Capture the cell that displays the provided text and extract its (x, y) central coordinate. 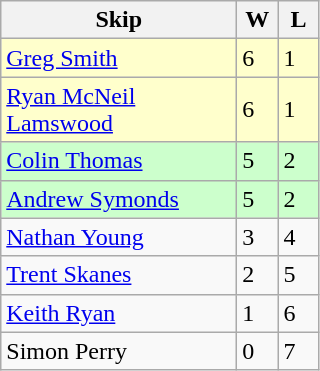
Andrew Symonds (119, 199)
Simon Perry (119, 351)
Colin Thomas (119, 161)
Ryan McNeil Lamswood (119, 110)
7 (298, 351)
Trent Skanes (119, 275)
L (298, 20)
Nathan Young (119, 237)
Keith Ryan (119, 313)
Greg Smith (119, 58)
0 (258, 351)
Skip (119, 20)
4 (298, 237)
3 (258, 237)
W (258, 20)
